Find where the given text appears and provide that cell's center as [x, y] coordinate. 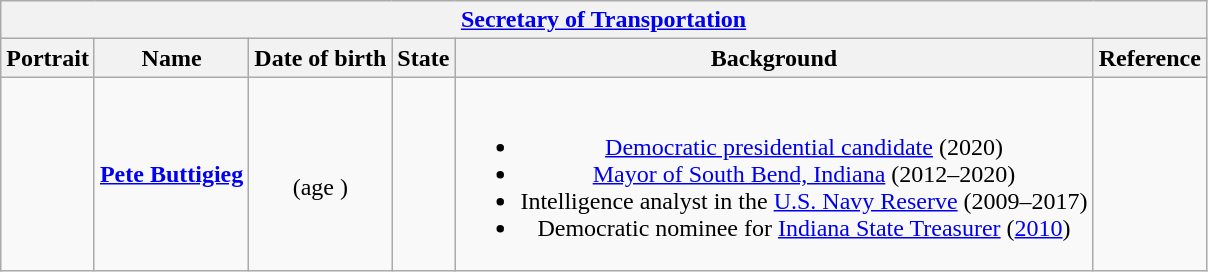
(age ) [320, 174]
State [424, 58]
Portrait [48, 58]
Pete Buttigieg [171, 174]
Name [171, 58]
Reference [1150, 58]
Date of birth [320, 58]
Secretary of Transportation [604, 20]
Background [774, 58]
